Output the [X, Y] coordinate of the center of the cell containing the given text.  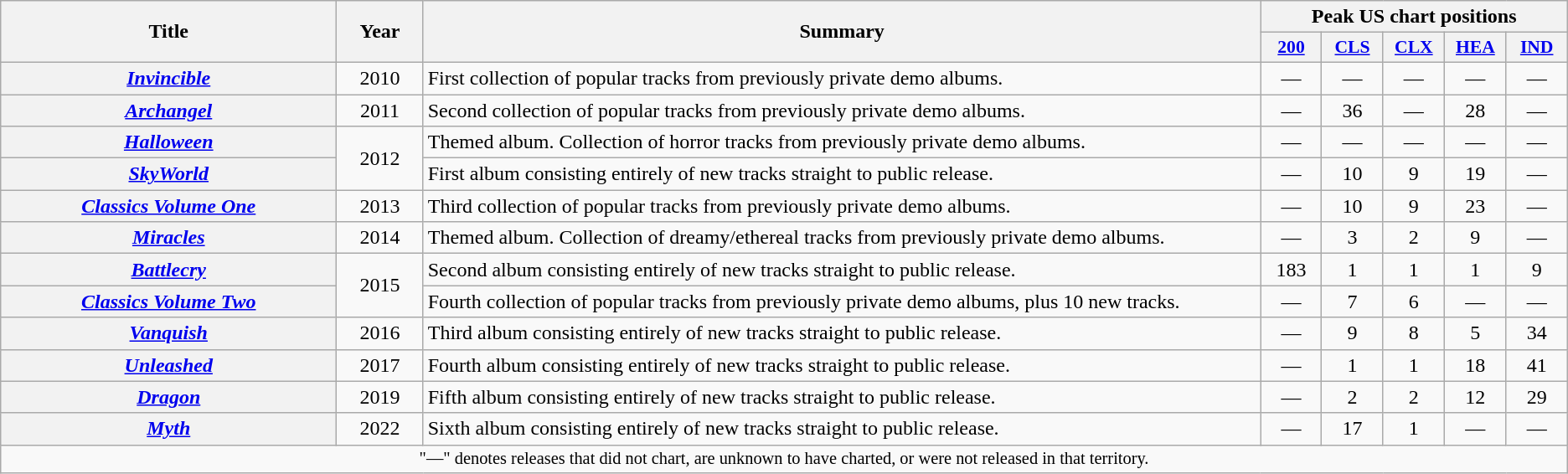
Unleashed [169, 365]
Classics Volume Two [169, 301]
Third album consisting entirely of new tracks straight to public release. [842, 333]
2019 [380, 397]
Second collection of popular tracks from previously private demo albums. [842, 110]
Archangel [169, 110]
2013 [380, 206]
183 [1292, 270]
Sixth album consisting entirely of new tracks straight to public release. [842, 429]
Battlecry [169, 270]
Peak US chart positions [1414, 17]
2010 [380, 78]
2011 [380, 110]
17 [1352, 429]
41 [1536, 365]
Fifth album consisting entirely of new tracks straight to public release. [842, 397]
7 [1352, 301]
29 [1536, 397]
First album consisting entirely of new tracks straight to public release. [842, 174]
Fourth album consisting entirely of new tracks straight to public release. [842, 365]
5 [1476, 333]
CLX [1414, 48]
Themed album. Collection of horror tracks from previously private demo albums. [842, 142]
28 [1476, 110]
2012 [380, 158]
HEA [1476, 48]
Summary [842, 32]
2015 [380, 286]
SkyWorld [169, 174]
Themed album. Collection of dreamy/ethereal tracks from previously private demo albums. [842, 238]
Classics Volume One [169, 206]
3 [1352, 238]
19 [1476, 174]
Second album consisting entirely of new tracks straight to public release. [842, 270]
8 [1414, 333]
6 [1414, 301]
Dragon [169, 397]
Miracles [169, 238]
18 [1476, 365]
Fourth collection of popular tracks from previously private demo albums, plus 10 new tracks. [842, 301]
23 [1476, 206]
Vanquish [169, 333]
2014 [380, 238]
36 [1352, 110]
2016 [380, 333]
"—" denotes releases that did not chart, are unknown to have charted, or were not released in that territory. [784, 459]
Third collection of popular tracks from previously private demo albums. [842, 206]
12 [1476, 397]
Invincible [169, 78]
2022 [380, 429]
Year [380, 32]
200 [1292, 48]
Myth [169, 429]
IND [1536, 48]
2017 [380, 365]
Title [169, 32]
34 [1536, 333]
First collection of popular tracks from previously private demo albums. [842, 78]
Halloween [169, 142]
CLS [1352, 48]
